From the cell containing the given text, extract its center point as [X, Y] coordinate. 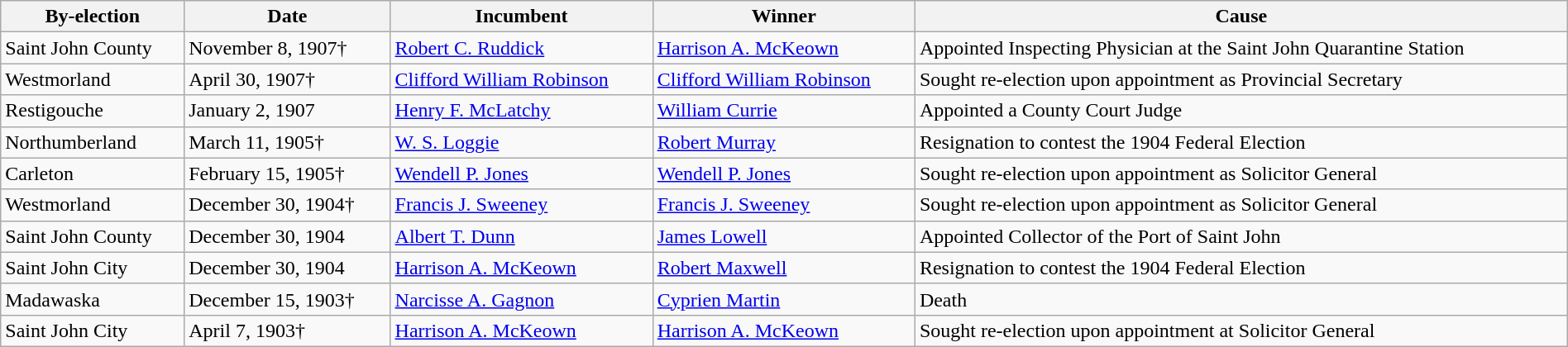
December 30, 1904† [288, 205]
William Currie [784, 111]
March 11, 1905† [288, 142]
Sought re-election upon appointment as Provincial Secretary [1241, 79]
Northumberland [93, 142]
Robert Murray [784, 142]
Cause [1241, 17]
By-election [93, 17]
December 15, 1903† [288, 299]
Madawaska [93, 299]
Carleton [93, 173]
Appointed a County Court Judge [1241, 111]
Sought re-election upon appointment at Solicitor General [1241, 330]
Restigouche [93, 111]
Robert C. Ruddick [521, 48]
Henry F. McLatchy [521, 111]
W. S. Loggie [521, 142]
Albert T. Dunn [521, 236]
Incumbent [521, 17]
Death [1241, 299]
February 15, 1905† [288, 173]
April 30, 1907† [288, 79]
Appointed Inspecting Physician at the Saint John Quarantine Station [1241, 48]
Appointed Collector of the Port of Saint John [1241, 236]
Narcisse A. Gagnon [521, 299]
Winner [784, 17]
Date [288, 17]
April 7, 1903† [288, 330]
November 8, 1907† [288, 48]
January 2, 1907 [288, 111]
Cyprien Martin [784, 299]
Robert Maxwell [784, 268]
James Lowell [784, 236]
